Provide the [x, y] coordinate of the cell's center where the given text is located.  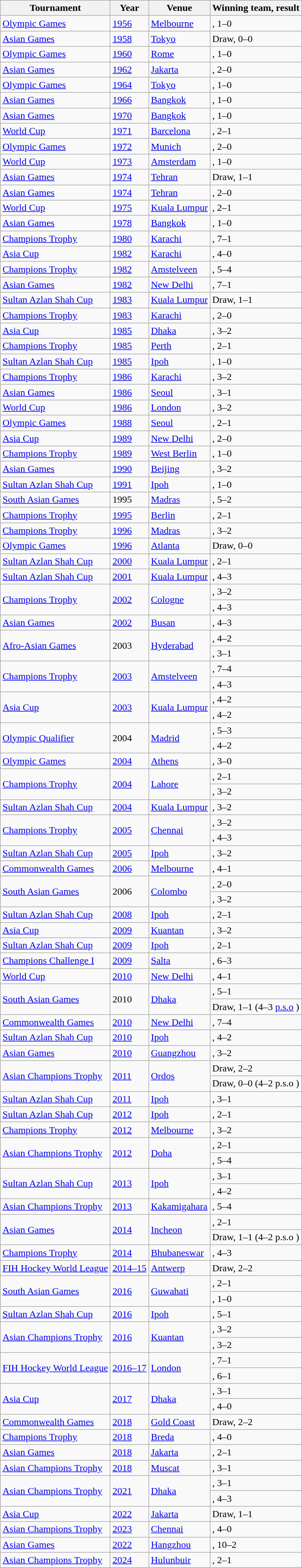
1972 [129, 146]
Venue [180, 8]
1991 [129, 484]
, 6–3 [256, 961]
Draw, 1–1 (4–3 p.s.o ) [256, 1007]
1970 [129, 115]
Cologne [180, 600]
Kakamigahara [180, 1207]
West Berlin [180, 454]
Gold Coast [180, 1421]
Draw, 1–1 (4–2 p.s.o ) [256, 1237]
, 10–2 [256, 1545]
Olympic Qualifier [55, 738]
Antwerp [180, 1268]
Athens [180, 761]
Muscat [180, 1468]
Rome [180, 54]
Ordos [180, 1076]
1990 [129, 469]
Berlin [180, 515]
2001 [129, 576]
Tournament [55, 8]
1980 [129, 239]
1964 [129, 85]
Hangzhou [180, 1545]
2017 [129, 1398]
2014–15 [129, 1268]
Year [129, 8]
2023 [129, 1529]
1966 [129, 100]
1973 [129, 161]
Champions Challenge I [55, 961]
1958 [129, 39]
Incheon [180, 1230]
Doha [180, 1153]
, 6–1 [256, 1375]
Salta [180, 961]
Perth [180, 346]
Draw, 0–0 (4–2 p.s.o ) [256, 1084]
2000 [129, 561]
2008 [129, 914]
, 3–0 [256, 761]
, 5–2 [256, 500]
Madrid [180, 738]
Munich [180, 146]
Bhubaneswar [180, 1253]
Hulunbuir [180, 1560]
Busan [180, 623]
Barcelona [180, 131]
1962 [129, 69]
1960 [129, 54]
Amsterdam [180, 161]
1978 [129, 223]
1988 [129, 423]
1975 [129, 208]
Colombo [180, 891]
2021 [129, 1491]
Guwahati [180, 1291]
1956 [129, 23]
Beijing [180, 469]
Atlanta [180, 546]
2016–17 [129, 1368]
2024 [129, 1560]
Guangzhou [180, 1053]
Winning team, result [256, 8]
Hyderabad [180, 646]
1971 [129, 131]
Afro-Asian Games [55, 646]
, 5–3 [256, 730]
Lahore [180, 784]
Breda [180, 1437]
